Locate the cell with the specified text and output its [x, y] center coordinate. 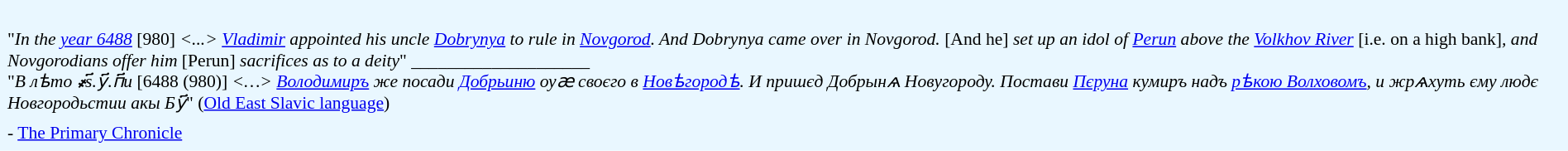
- The Primary Chronicle [784, 133]
